Extract the (x, y) coordinate from the center of the cell holding the provided text.  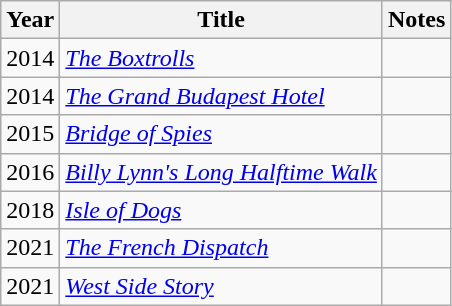
Billy Lynn's Long Halftime Walk (222, 172)
2018 (30, 210)
2015 (30, 134)
Notes (416, 20)
The Grand Budapest Hotel (222, 96)
2016 (30, 172)
The French Dispatch (222, 248)
The Boxtrolls (222, 58)
Bridge of Spies (222, 134)
West Side Story (222, 286)
Title (222, 20)
Isle of Dogs (222, 210)
Year (30, 20)
